Locate the cell with the specified text and output its [X, Y] center coordinate. 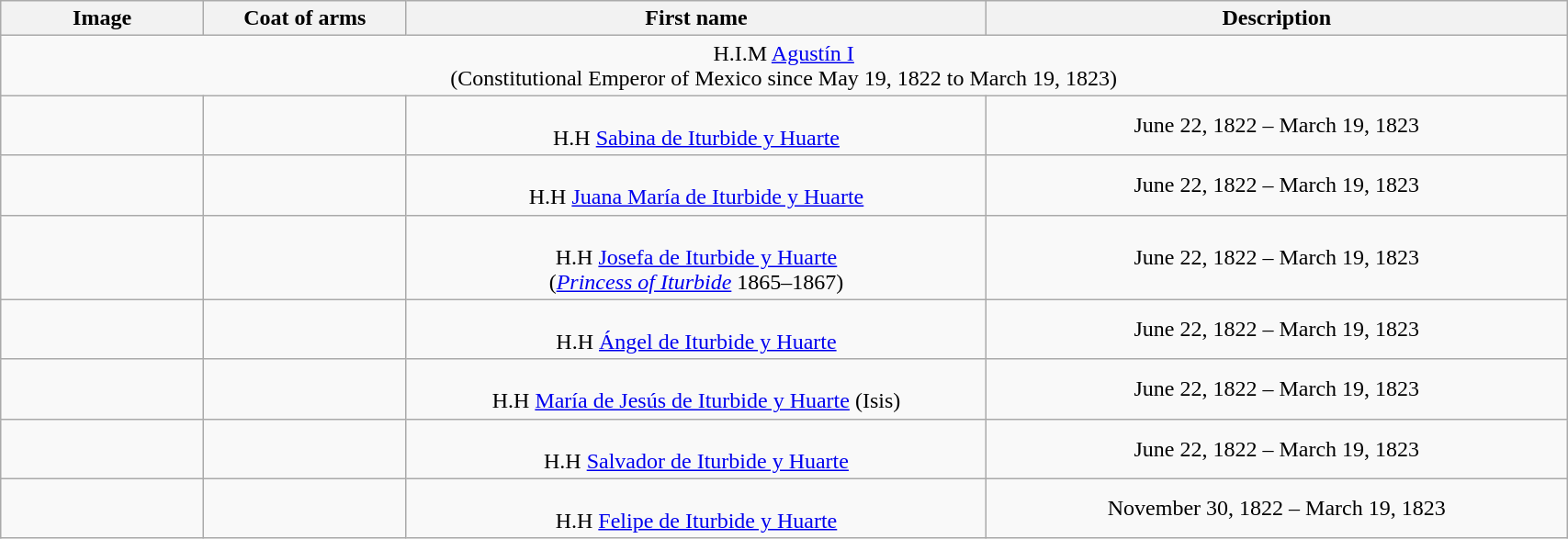
Description [1277, 18]
H.H María de Jesús de Iturbide y Huarte (Isis) [696, 389]
H.H Josefa de Iturbide y Huarte (Princess of Iturbide 1865–1867) [696, 257]
November 30, 1822 – March 19, 1823 [1277, 509]
H.H Sabina de Iturbide y Huarte [696, 125]
First name [696, 18]
H.H Felipe de Iturbide y Huarte [696, 509]
Coat of arms [305, 18]
H.H Ángel de Iturbide y Huarte [696, 329]
H.H Salvador de Iturbide y Huarte [696, 448]
H.I.M Agustín I (Constitutional Emperor of Mexico since May 19, 1822 to March 19, 1823) [784, 66]
H.H Juana María de Iturbide y Huarte [696, 185]
Image [103, 18]
